Detect which cell encompasses the target text, then output its (x, y) center coordinate. 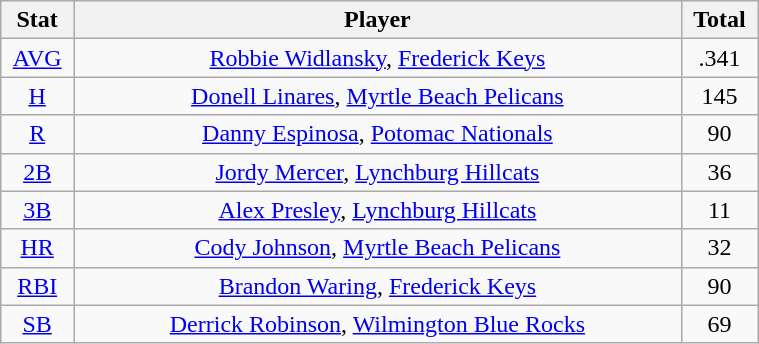
SB (38, 324)
2B (38, 172)
.341 (719, 58)
Brandon Waring, Frederick Keys (378, 286)
3B (38, 210)
Total (719, 20)
69 (719, 324)
11 (719, 210)
Player (378, 20)
Cody Johnson, Myrtle Beach Pelicans (378, 248)
Alex Presley, Lynchburg Hillcats (378, 210)
Robbie Widlansky, Frederick Keys (378, 58)
Donell Linares, Myrtle Beach Pelicans (378, 96)
Jordy Mercer, Lynchburg Hillcats (378, 172)
Derrick Robinson, Wilmington Blue Rocks (378, 324)
HR (38, 248)
36 (719, 172)
AVG (38, 58)
145 (719, 96)
R (38, 134)
H (38, 96)
Danny Espinosa, Potomac Nationals (378, 134)
RBI (38, 286)
32 (719, 248)
Stat (38, 20)
